From the cell containing the given text, extract its center point as [X, Y] coordinate. 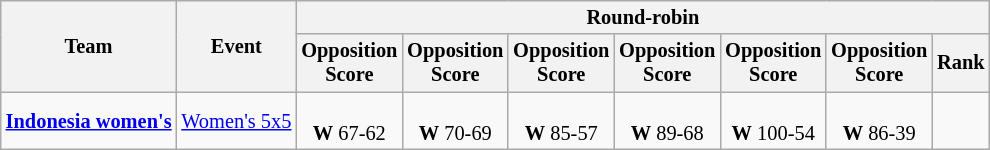
W 67-62 [349, 121]
W 89-68 [667, 121]
Round-robin [642, 17]
Women's 5x5 [236, 121]
Event [236, 46]
W 85-57 [561, 121]
W 100-54 [773, 121]
W 70-69 [455, 121]
W 86-39 [879, 121]
Team [89, 46]
Rank [960, 63]
Indonesia women's [89, 121]
